Output the [x, y] coordinate of the center of the cell containing the given text.  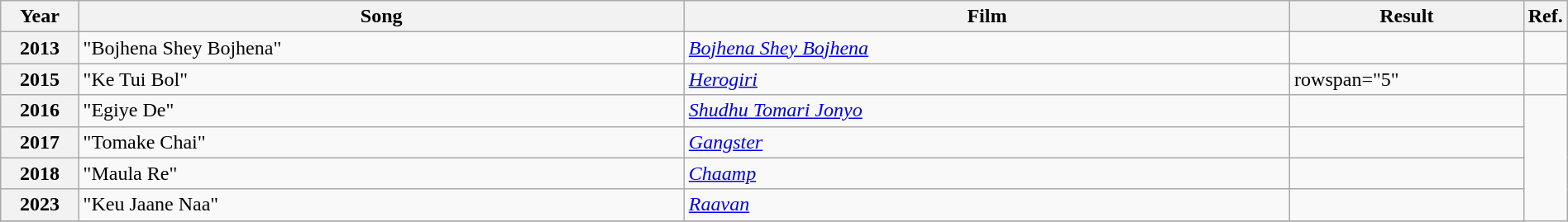
2018 [40, 173]
Ref. [1545, 17]
"Ke Tui Bol" [381, 79]
Film [987, 17]
Chaamp [987, 173]
2017 [40, 142]
Bojhena Shey Bojhena [987, 48]
Song [381, 17]
rowspan="5" [1408, 79]
Shudhu Tomari Jonyo [987, 111]
2015 [40, 79]
"Tomake Chai" [381, 142]
"Egiye De" [381, 111]
"Maula Re" [381, 173]
Raavan [987, 205]
"Keu Jaane Naa" [381, 205]
Gangster [987, 142]
2023 [40, 205]
2013 [40, 48]
Result [1408, 17]
"Bojhena Shey Bojhena" [381, 48]
2016 [40, 111]
Year [40, 17]
Herogiri [987, 79]
